Output the [X, Y] coordinate of the center of the cell containing the given text.  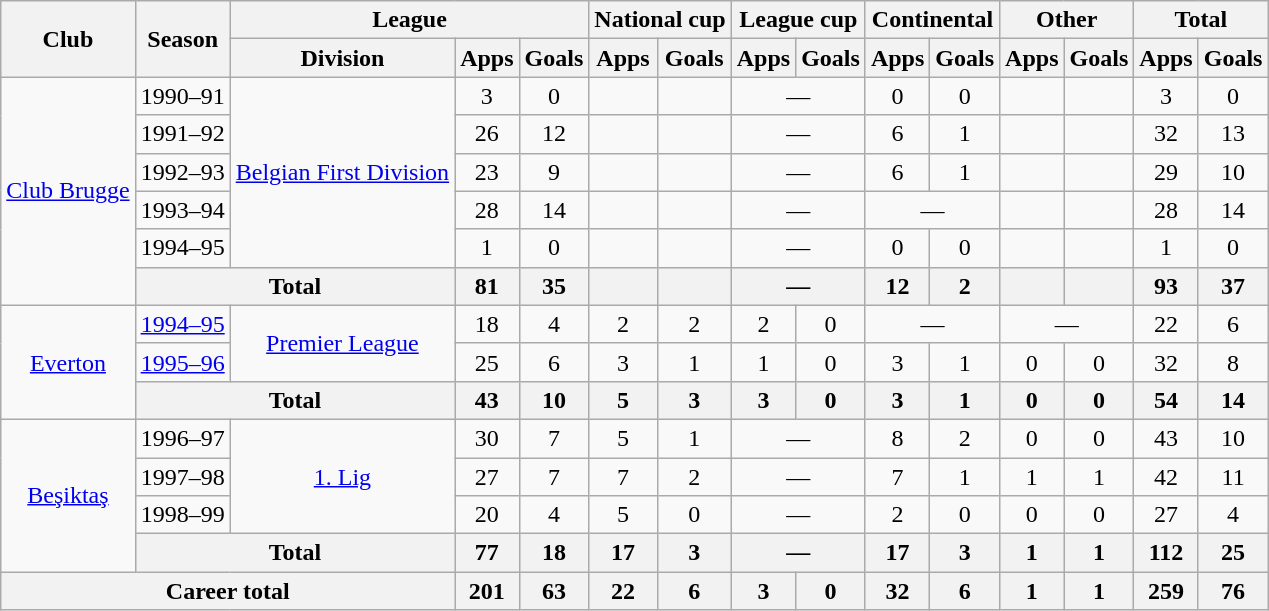
93 [1166, 286]
Continental [932, 20]
76 [1233, 591]
81 [487, 286]
20 [487, 515]
League [410, 20]
1998–99 [182, 515]
Everton [68, 362]
63 [554, 591]
112 [1166, 553]
30 [487, 438]
26 [487, 134]
1997–98 [182, 477]
National cup [660, 20]
1991–92 [182, 134]
Premier League [342, 343]
13 [1233, 134]
1996–97 [182, 438]
37 [1233, 286]
29 [1166, 172]
11 [1233, 477]
Season [182, 39]
201 [487, 591]
Career total [228, 591]
League cup [798, 20]
259 [1166, 591]
77 [487, 553]
1995–96 [182, 362]
Beşiktaş [68, 495]
Division [342, 58]
1. Lig [342, 476]
Belgian First Division [342, 172]
9 [554, 172]
1993–94 [182, 210]
Club Brugge [68, 191]
1990–91 [182, 96]
23 [487, 172]
1992–93 [182, 172]
Club [68, 39]
Other [1067, 20]
35 [554, 286]
42 [1166, 477]
54 [1166, 400]
